Find where the given text appears and provide that cell's center as (X, Y) coordinate. 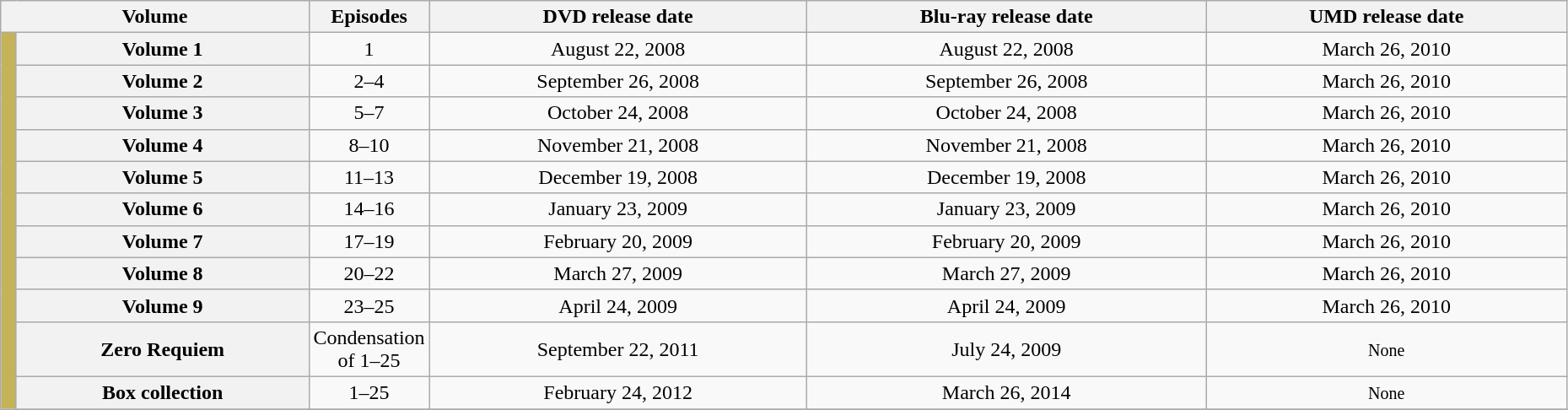
23–25 (369, 305)
11–13 (369, 177)
Condensation of 1–25 (369, 349)
Volume 4 (162, 145)
1 (369, 49)
17–19 (369, 241)
Volume 5 (162, 177)
2–4 (369, 81)
Volume 9 (162, 305)
UMD release date (1387, 17)
Episodes (369, 17)
14–16 (369, 209)
Volume 3 (162, 113)
Zero Requiem (162, 349)
March 26, 2014 (1006, 392)
September 22, 2011 (617, 349)
Volume 6 (162, 209)
Volume 1 (162, 49)
8–10 (369, 145)
February 24, 2012 (617, 392)
Volume (155, 17)
July 24, 2009 (1006, 349)
Volume 2 (162, 81)
Box collection (162, 392)
DVD release date (617, 17)
20–22 (369, 273)
1–25 (369, 392)
Volume 7 (162, 241)
Blu-ray release date (1006, 17)
Volume 8 (162, 273)
5–7 (369, 113)
